Locate the cell with the specified text and output its (x, y) center coordinate. 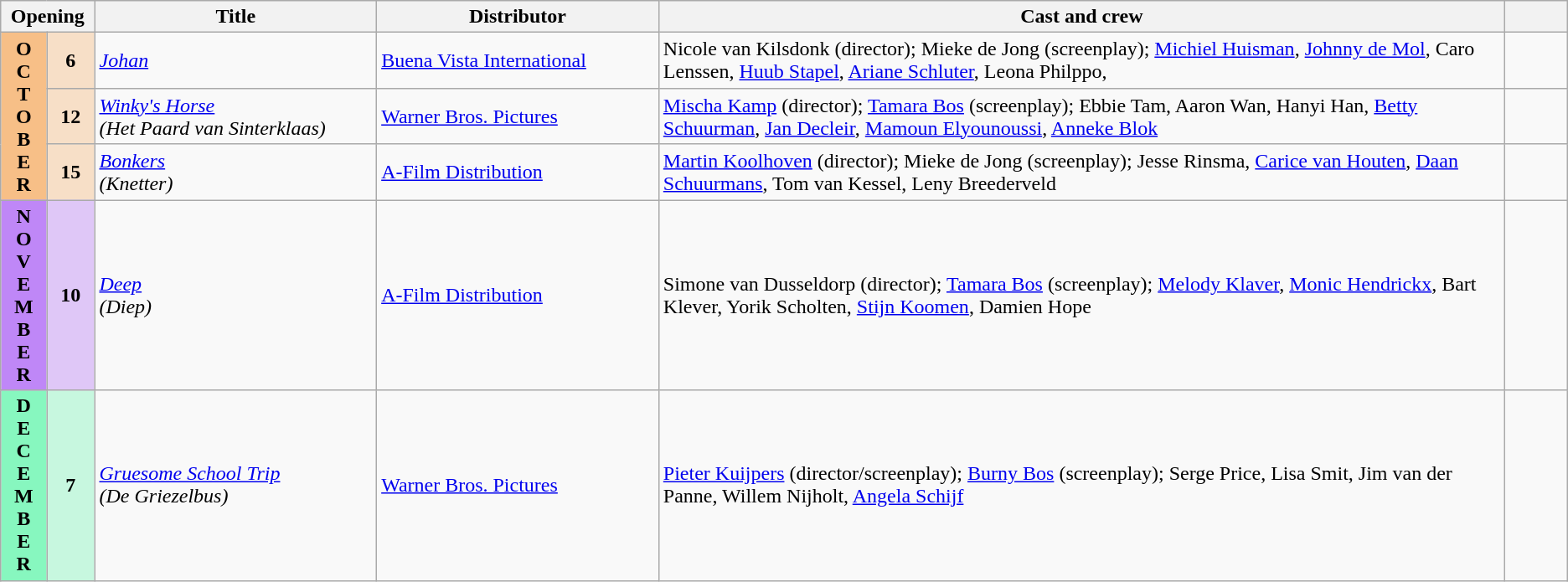
Opening (48, 17)
Buena Vista International (518, 60)
Deep (Diep) (236, 295)
Title (236, 17)
10 (70, 295)
Mischa Kamp (director); Tamara Bos (screenplay); Ebbie Tam, Aaron Wan, Hanyi Han, Betty Schuurman, Jan Decleir, Mamoun Elyounoussi, Anneke Blok (1081, 116)
OCTOBER (23, 116)
Pieter Kuijpers (director/screenplay); Burny Bos (screenplay); Serge Price, Lisa Smit, Jim van der Panne, Willem Nijholt, Angela Schijf (1081, 486)
Johan (236, 60)
15 (70, 173)
7 (70, 486)
Cast and crew (1081, 17)
Martin Koolhoven (director); Mieke de Jong (screenplay); Jesse Rinsma, Carice van Houten, Daan Schuurmans, Tom van Kessel, Leny Breederveld (1081, 173)
Simone van Dusseldorp (director); Tamara Bos (screenplay); Melody Klaver, Monic Hendrickx, Bart Klever, Yorik Scholten, Stijn Koomen, Damien Hope (1081, 295)
6 (70, 60)
12 (70, 116)
Distributor (518, 17)
Gruesome School Trip (De Griezelbus) (236, 486)
Bonkers (Knetter) (236, 173)
NOVEMBER (23, 295)
DECEMBER (23, 486)
Winky's Horse (Het Paard van Sinterklaas) (236, 116)
